Output the [x, y] coordinate of the center of the cell containing the given text.  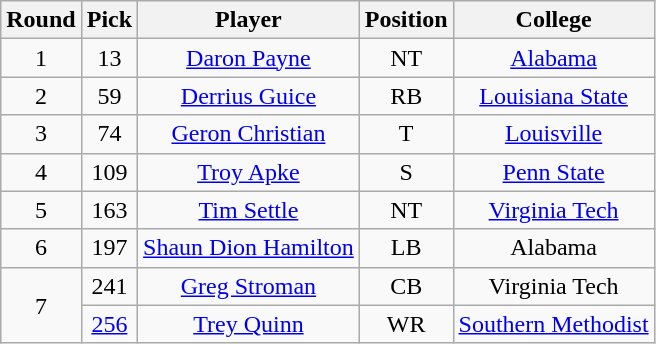
Trey Quinn [249, 324]
59 [109, 96]
Southern Methodist [554, 324]
13 [109, 58]
CB [406, 286]
109 [109, 172]
LB [406, 248]
Troy Apke [249, 172]
Louisville [554, 134]
163 [109, 210]
Derrius Guice [249, 96]
197 [109, 248]
2 [41, 96]
WR [406, 324]
241 [109, 286]
Shaun Dion Hamilton [249, 248]
Penn State [554, 172]
College [554, 20]
256 [109, 324]
74 [109, 134]
Tim Settle [249, 210]
4 [41, 172]
S [406, 172]
Player [249, 20]
T [406, 134]
Round [41, 20]
Daron Payne [249, 58]
Greg Stroman [249, 286]
7 [41, 305]
1 [41, 58]
5 [41, 210]
6 [41, 248]
Louisiana State [554, 96]
Geron Christian [249, 134]
Position [406, 20]
Pick [109, 20]
RB [406, 96]
3 [41, 134]
